Return the [x, y] coordinate for the center point of the cell that contains the specified text.  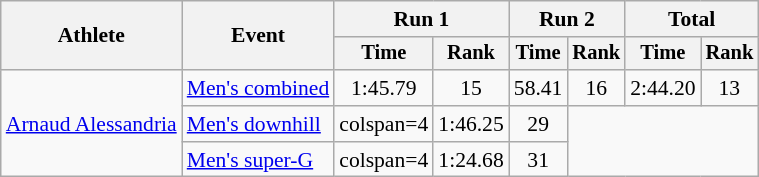
16 [596, 88]
15 [470, 88]
1:45.79 [384, 88]
58.41 [538, 88]
Men's combined [258, 88]
Athlete [92, 36]
Run 1 [422, 19]
13 [730, 88]
Total [692, 19]
Arnaud Alessandria [92, 124]
2:44.20 [662, 88]
29 [538, 124]
Men's downhill [258, 124]
1:46.25 [470, 124]
colspan=4 [384, 124]
Event [258, 36]
Run 2 [567, 19]
